Return [X, Y] of the center of cell containing provided text 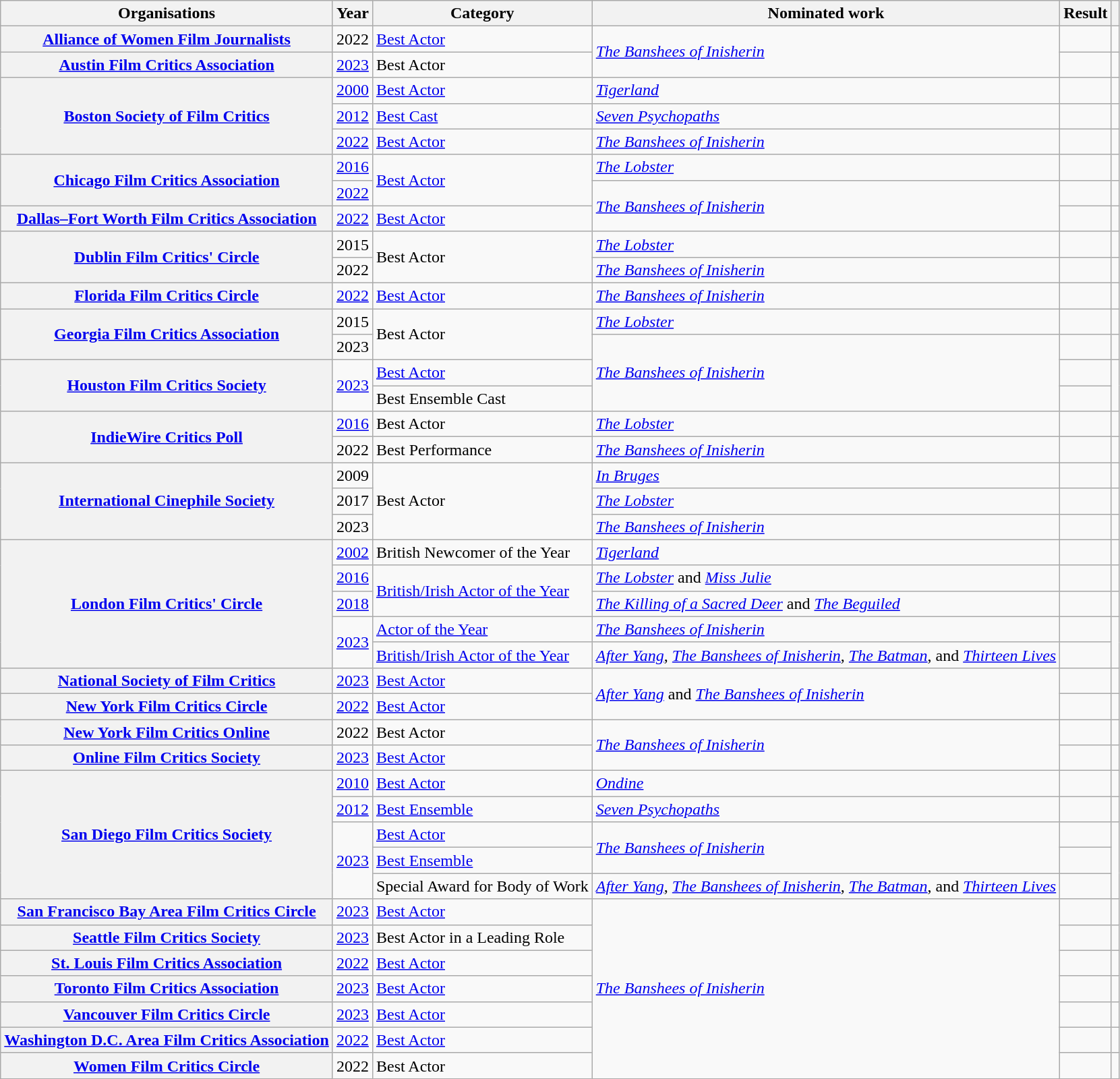
National Society of Film Critics [167, 680]
2010 [352, 784]
Best Performance [482, 450]
British Newcomer of the Year [482, 552]
Special Award for Body of Work [482, 886]
Florida Film Critics Circle [167, 295]
The Killing of a Sacred Deer and The Beguiled [826, 604]
Nominated work [826, 13]
2009 [352, 475]
After Yang and The Banshees of Inisherin [826, 693]
Actor of the Year [482, 629]
Result [1086, 13]
Online Film Critics Society [167, 758]
International Cinephile Society [167, 501]
London Film Critics' Circle [167, 604]
Toronto Film Critics Association [167, 989]
Dallas–Fort Worth Film Critics Association [167, 218]
Organisations [167, 13]
St. Louis Film Critics Association [167, 963]
Best Cast [482, 116]
Women Film Critics Circle [167, 1066]
Category [482, 13]
Alliance of Women Film Journalists [167, 39]
San Diego Film Critics Society [167, 835]
2017 [352, 501]
Chicago Film Critics Association [167, 180]
New York Film Critics Circle [167, 706]
Best Ensemble Cast [482, 399]
Seattle Film Critics Society [167, 937]
Dublin Film Critics' Circle [167, 257]
San Francisco Bay Area Film Critics Circle [167, 912]
Ondine [826, 784]
The Lobster and Miss Julie [826, 578]
2000 [352, 90]
Austin Film Critics Association [167, 65]
In Bruges [826, 475]
Georgia Film Critics Association [167, 334]
New York Film Critics Online [167, 732]
Vancouver Film Critics Circle [167, 1014]
IndieWire Critics Poll [167, 437]
Boston Society of Film Critics [167, 116]
Washington D.C. Area Film Critics Association [167, 1040]
2018 [352, 604]
Houston Film Critics Society [167, 386]
2002 [352, 552]
Best Actor in a Leading Role [482, 937]
Year [352, 13]
